Extract the (x, y) coordinate from the center of the cell holding the provided text.  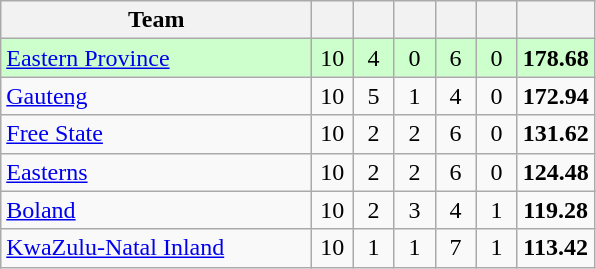
3 (414, 210)
Team (156, 20)
172.94 (556, 96)
119.28 (556, 210)
Eastern Province (156, 58)
Free State (156, 134)
Boland (156, 210)
KwaZulu-Natal Inland (156, 248)
Easterns (156, 172)
7 (456, 248)
Gauteng (156, 96)
113.42 (556, 248)
5 (374, 96)
124.48 (556, 172)
131.62 (556, 134)
178.68 (556, 58)
